Identify which cell holds the provided text, then report its [x, y] central coordinate. 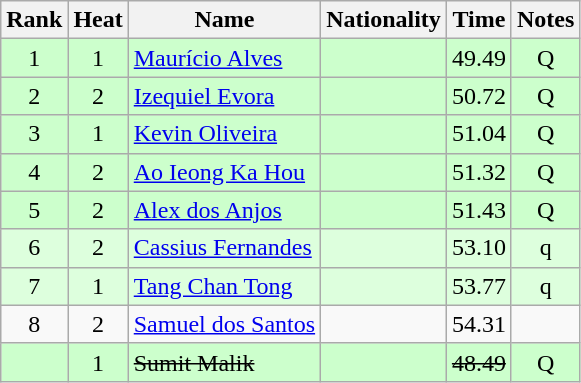
49.49 [478, 58]
7 [34, 286]
51.04 [478, 134]
Nationality [384, 20]
54.31 [478, 324]
5 [34, 210]
6 [34, 248]
4 [34, 172]
8 [34, 324]
50.72 [478, 96]
Kevin Oliveira [224, 134]
Cassius Fernandes [224, 248]
Maurício Alves [224, 58]
Alex dos Anjos [224, 210]
Tang Chan Tong [224, 286]
Time [478, 20]
Izequiel Evora [224, 96]
53.10 [478, 248]
53.77 [478, 286]
Heat [98, 20]
51.43 [478, 210]
48.49 [478, 362]
Rank [34, 20]
Notes [545, 20]
Ao Ieong Ka Hou [224, 172]
Samuel dos Santos [224, 324]
Sumit Malik [224, 362]
3 [34, 134]
51.32 [478, 172]
Name [224, 20]
